Extract the (x, y) coordinate from the center of the cell holding the provided text.  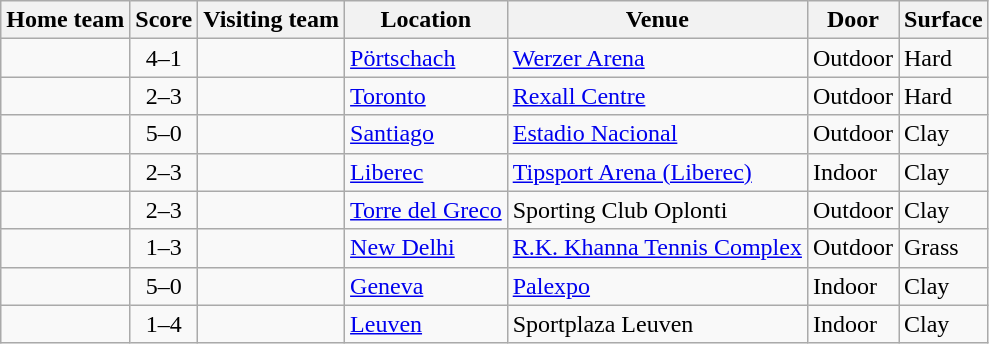
Santiago (426, 134)
Grass (943, 248)
4–1 (164, 58)
Sportplaza Leuven (657, 324)
Venue (657, 20)
R.K. Khanna Tennis Complex (657, 248)
Home team (66, 20)
Surface (943, 20)
Werzer Arena (657, 58)
Palexpo (657, 286)
Visiting team (272, 20)
Torre del Greco (426, 210)
Pörtschach (426, 58)
Leuven (426, 324)
Rexall Centre (657, 96)
New Delhi (426, 248)
Tipsport Arena (Liberec) (657, 172)
1–4 (164, 324)
Liberec (426, 172)
Estadio Nacional (657, 134)
Door (852, 20)
Toronto (426, 96)
Sporting Club Oplonti (657, 210)
1–3 (164, 248)
Score (164, 20)
Location (426, 20)
Geneva (426, 286)
